Capture the cell that displays the provided text and extract its (X, Y) central coordinate. 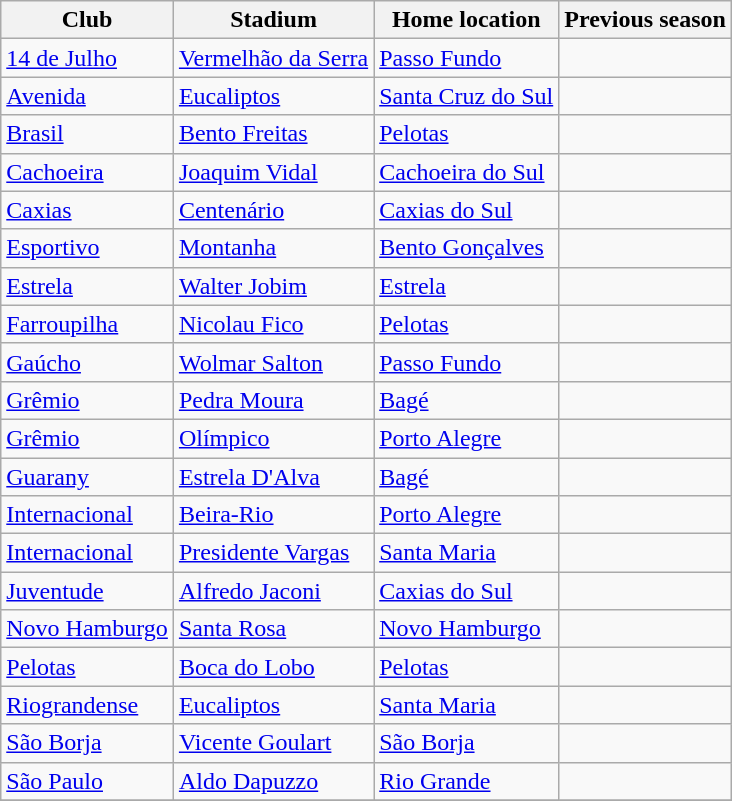
Vermelhão da Serra (273, 58)
Caxias (88, 210)
Brasil (88, 134)
Farroupilha (88, 324)
Bento Gonçalves (466, 248)
Wolmar Salton (273, 362)
Joaquim Vidal (273, 172)
Olímpico (273, 438)
14 de Julho (88, 58)
Santa Cruz do Sul (466, 96)
Montanha (273, 248)
Rio Grande (466, 781)
Cachoeira do Sul (466, 172)
Riograndense (88, 705)
São Paulo (88, 781)
Estrela D'Alva (273, 477)
Stadium (273, 20)
Beira-Rio (273, 515)
Alfredo Jaconi (273, 591)
Cachoeira (88, 172)
Guarany (88, 477)
Home location (466, 20)
Santa Rosa (273, 629)
Club (88, 20)
Aldo Dapuzzo (273, 781)
Presidente Vargas (273, 553)
Juventude (88, 591)
Avenida (88, 96)
Esportivo (88, 248)
Previous season (646, 20)
Bento Freitas (273, 134)
Vicente Goulart (273, 743)
Nicolau Fico (273, 324)
Walter Jobim (273, 286)
Centenário (273, 210)
Boca do Lobo (273, 667)
Gaúcho (88, 362)
Pedra Moura (273, 400)
